Return the [X, Y] coordinate for the center point of the cell that contains the specified text.  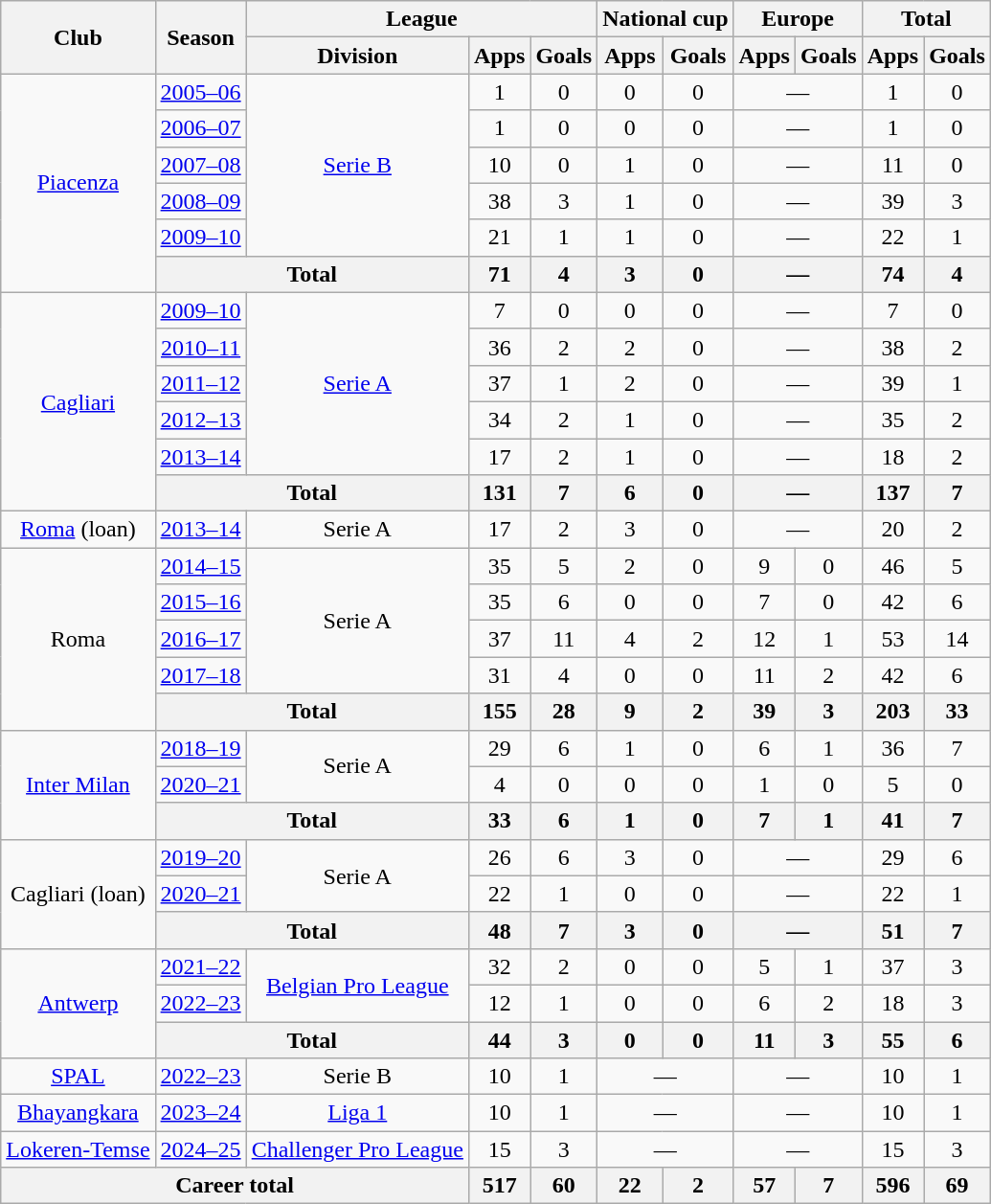
SPAL [79, 1077]
20 [892, 530]
32 [499, 966]
2010–11 [201, 347]
Europe [798, 19]
137 [892, 493]
2011–12 [201, 383]
Antwerp [79, 1003]
2016–17 [201, 639]
2012–13 [201, 420]
2019–20 [201, 857]
2014–15 [201, 566]
203 [892, 712]
Cagliari (loan) [79, 894]
Challenger Pro League [357, 1149]
21 [499, 238]
Inter Milan [79, 784]
2005–06 [201, 92]
Lokeren-Temse [79, 1149]
Roma (loan) [79, 530]
2006–07 [201, 128]
2015–16 [201, 602]
Belgian Pro League [357, 985]
Bhayangkara [79, 1113]
60 [564, 1186]
2017–18 [201, 675]
31 [499, 675]
2021–22 [201, 966]
Career total [236, 1186]
2023–24 [201, 1113]
55 [892, 1039]
League [421, 19]
517 [499, 1186]
2008–09 [201, 201]
44 [499, 1039]
74 [892, 274]
National cup [665, 19]
71 [499, 274]
2024–25 [201, 1149]
69 [957, 1186]
14 [957, 639]
34 [499, 420]
Club [79, 37]
2018–19 [201, 748]
596 [892, 1186]
2007–08 [201, 165]
46 [892, 566]
Season [201, 37]
51 [892, 930]
26 [499, 857]
Division [357, 56]
Roma [79, 639]
53 [892, 639]
41 [892, 821]
Cagliari [79, 401]
48 [499, 930]
28 [564, 712]
Piacenza [79, 183]
131 [499, 493]
155 [499, 712]
57 [764, 1186]
Liga 1 [357, 1113]
